Capture the cell that displays the provided text and extract its (X, Y) central coordinate. 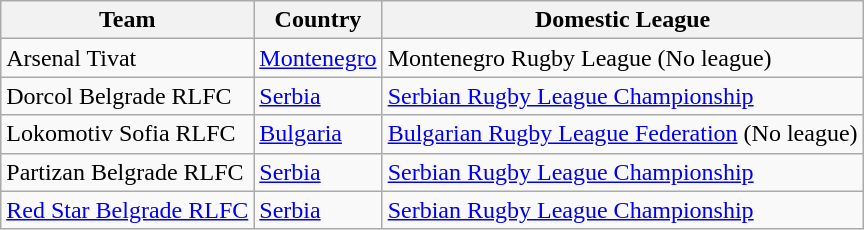
Bulgarian Rugby League Federation (No league) (622, 134)
Arsenal Tivat (128, 58)
Country (318, 20)
Partizan Belgrade RLFC (128, 172)
Dorcol Belgrade RLFC (128, 96)
Domestic League (622, 20)
Montenegro Rugby League (No league) (622, 58)
Montenegro (318, 58)
Team (128, 20)
Bulgaria (318, 134)
Lokomotiv Sofia RLFC (128, 134)
Red Star Belgrade RLFC (128, 210)
